Pinpoint the cell where the given text exists, returning its (X, Y) midpoint coordinate. 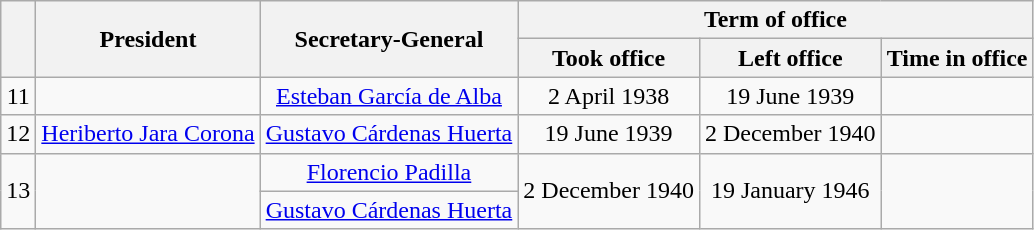
President (148, 39)
Took office (609, 58)
Term of office (776, 20)
Esteban García de Alba (389, 96)
Time in office (957, 58)
Florencio Padilla (389, 172)
13 (18, 191)
Heriberto Jara Corona (148, 134)
Secretary-General (389, 39)
12 (18, 134)
Left office (790, 58)
11 (18, 96)
19 January 1946 (790, 191)
2 April 1938 (609, 96)
